From the cell containing the given text, extract its center point as (x, y) coordinate. 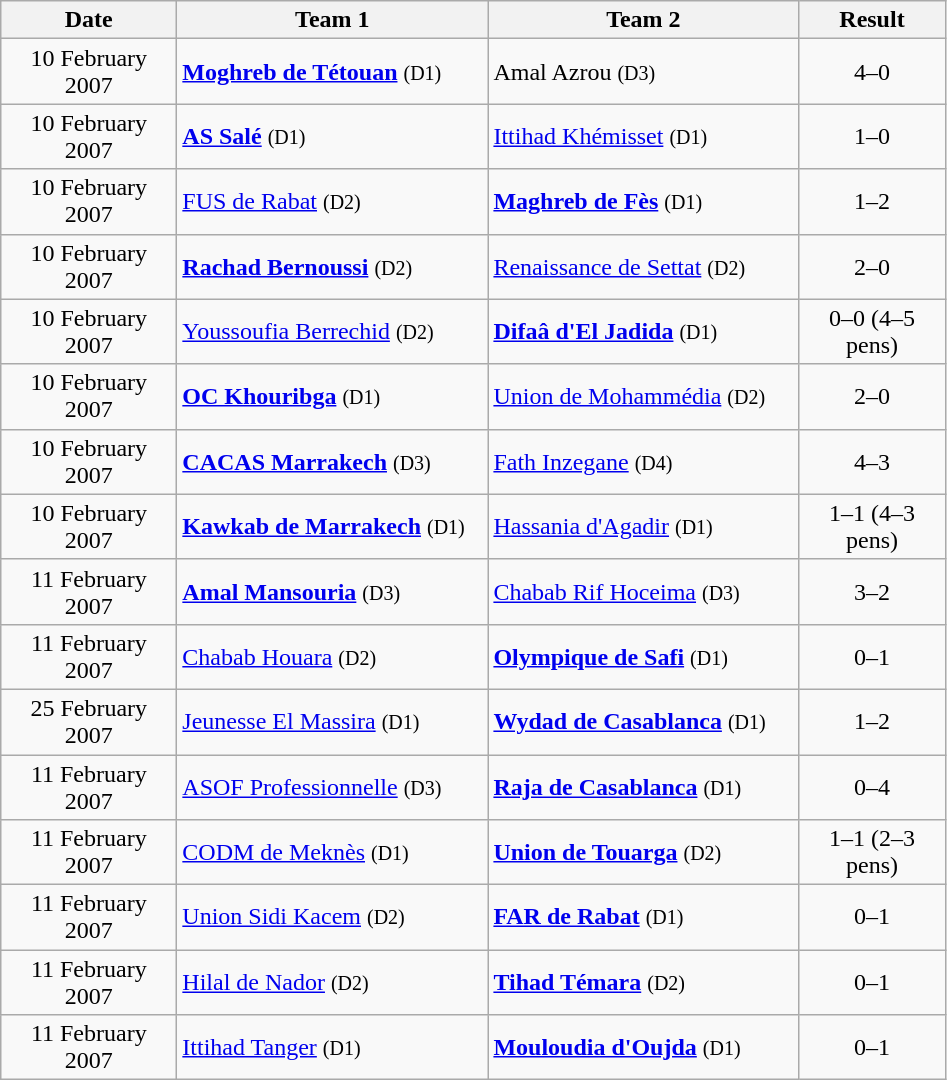
ASOF Professionnelle (D3) (332, 786)
Olympique de Safi (D1) (644, 656)
4–0 (872, 72)
0–4 (872, 786)
FAR de Rabat (D1) (644, 918)
AS Salé (D1) (332, 136)
Chabab Houara (D2) (332, 656)
Fath Inzegane (D4) (644, 462)
Ittihad Tanger (D1) (332, 1048)
1–0 (872, 136)
CODM de Meknès (D1) (332, 852)
25 February 2007 (89, 722)
Kawkab de Marrakech (D1) (332, 526)
1–1 (4–3 pens) (872, 526)
Team 1 (332, 20)
Result (872, 20)
1–1 (2–3 pens) (872, 852)
Difaâ d'El Jadida (D1) (644, 332)
Hassania d'Agadir (D1) (644, 526)
Chabab Rif Hoceima (D3) (644, 592)
Date (89, 20)
0–0 (4–5 pens) (872, 332)
Amal Azrou (D3) (644, 72)
Renaissance de Settat (D2) (644, 266)
CACAS Marrakech (D3) (332, 462)
Amal Mansouria (D3) (332, 592)
Youssoufia Berrechid (D2) (332, 332)
Team 2 (644, 20)
4–3 (872, 462)
Mouloudia d'Oujda (D1) (644, 1048)
FUS de Rabat (D2) (332, 202)
Union de Touarga (D2) (644, 852)
Maghreb de Fès (D1) (644, 202)
Ittihad Khémisset (D1) (644, 136)
Union de Mohammédia (D2) (644, 396)
Moghreb de Tétouan (D1) (332, 72)
Jeunesse El Massira (D1) (332, 722)
Hilal de Nador (D2) (332, 982)
OC Khouribga (D1) (332, 396)
Rachad Bernoussi (D2) (332, 266)
Raja de Casablanca (D1) (644, 786)
Wydad de Casablanca (D1) (644, 722)
Tihad Témara (D2) (644, 982)
Union Sidi Kacem (D2) (332, 918)
3–2 (872, 592)
